Capture the cell that displays the provided text and extract its (X, Y) central coordinate. 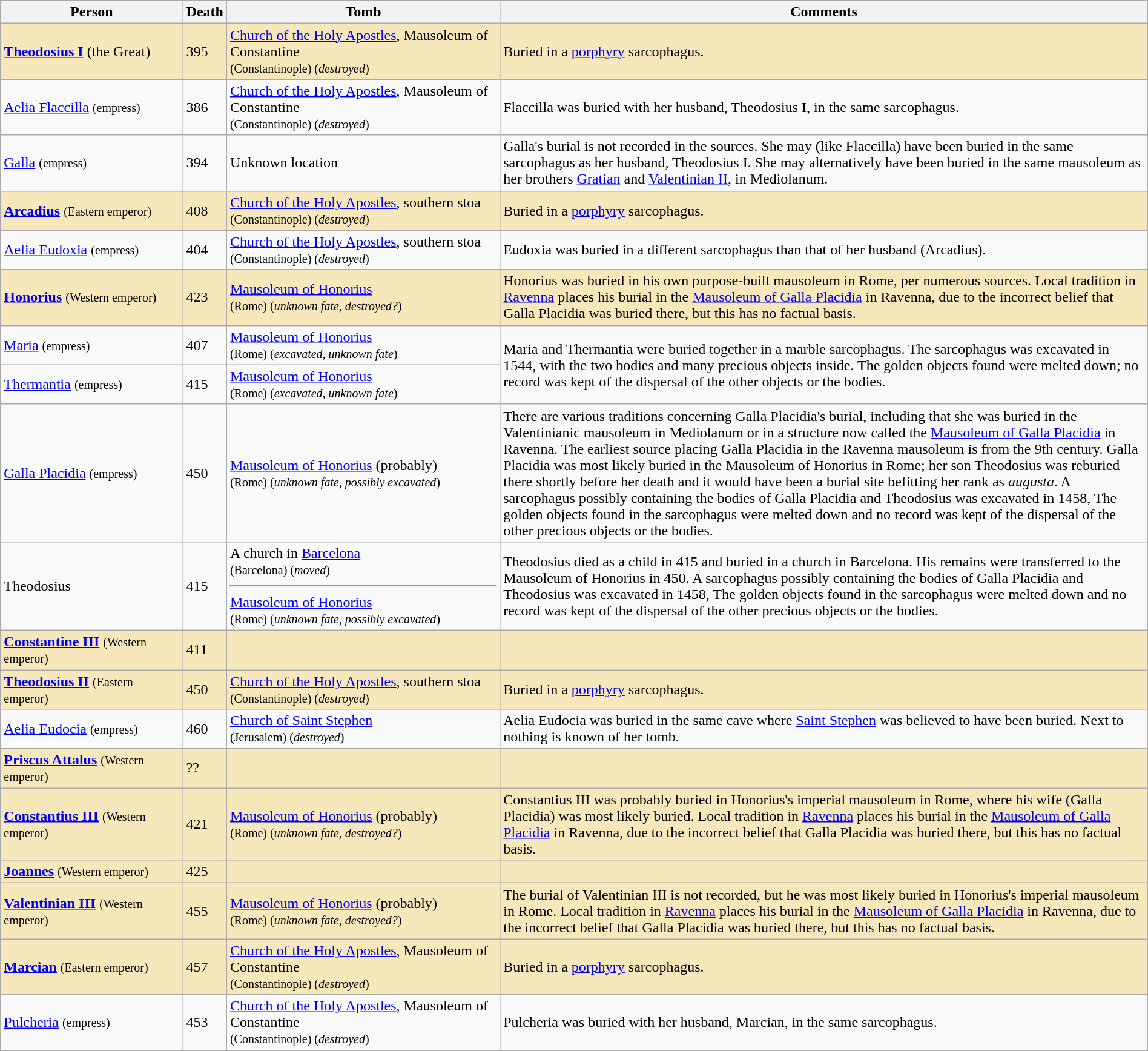
460 (205, 729)
?? (205, 768)
Person (92, 12)
421 (205, 824)
Mausoleum of Honorius (probably)(Rome) (unknown fate, possibly excavated) (363, 472)
Theodosius II (Eastern emperor) (92, 689)
423 (205, 297)
Aelia Eudoxia (empress) (92, 250)
Priscus Attalus (Western emperor) (92, 768)
Joannes (Western emperor) (92, 872)
404 (205, 250)
Marcian (Eastern emperor) (92, 967)
Flaccilla was buried with her husband, Theodosius I, in the same sarcophagus. (824, 107)
407 (205, 345)
Galla Placidia (empress) (92, 472)
394 (205, 163)
Tomb (363, 12)
457 (205, 967)
Pulcheria was buried with her husband, Marcian, in the same sarcophagus. (824, 1023)
Comments (824, 12)
386 (205, 107)
Constantine III (Western emperor) (92, 649)
Mausoleum of Honorius(Rome) (unknown fate, destroyed?) (363, 297)
Death (205, 12)
408 (205, 211)
Pulcheria (empress) (92, 1023)
Theodosius (92, 586)
A church in Barcelona(Barcelona) (moved)Mausoleum of Honorius(Rome) (unknown fate, possibly excavated) (363, 586)
Theodosius I (the Great) (92, 51)
453 (205, 1023)
Church of Saint Stephen(Jerusalem) (destroyed) (363, 729)
Thermantia (empress) (92, 384)
Aelia Eudocia was buried in the same cave where Saint Stephen was believed to have been buried. Next to nothing is known of her tomb. (824, 729)
Aelia Flaccilla (empress) (92, 107)
Aelia Eudocia (empress) (92, 729)
Maria (empress) (92, 345)
395 (205, 51)
Galla (empress) (92, 163)
455 (205, 911)
Arcadius (Eastern emperor) (92, 211)
Constantius III (Western emperor) (92, 824)
Eudoxia was buried in a different sarcophagus than that of her husband (Arcadius). (824, 250)
425 (205, 872)
Unknown location (363, 163)
Honorius (Western emperor) (92, 297)
Valentinian III (Western emperor) (92, 911)
411 (205, 649)
